Extract the [X, Y] coordinate from the center of the cell holding the provided text.  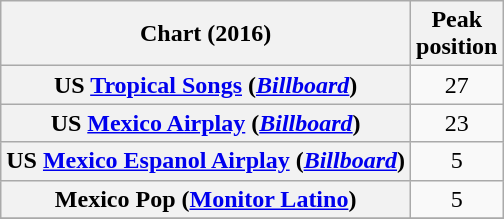
Chart (2016) [206, 34]
US Mexico Espanol Airplay (Billboard) [206, 161]
Mexico Pop (Monitor Latino) [206, 199]
27 [457, 85]
US Tropical Songs (Billboard) [206, 85]
US Mexico Airplay (Billboard) [206, 123]
23 [457, 123]
Peakposition [457, 34]
